Locate the cell with the specified text and output its (X, Y) center coordinate. 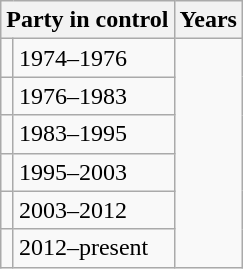
Years (208, 20)
2012–present (94, 248)
1983–1995 (94, 134)
1974–1976 (94, 58)
1995–2003 (94, 172)
2003–2012 (94, 210)
1976–1983 (94, 96)
Party in control (88, 20)
